Extract the (x, y) coordinate from the center of the cell holding the provided text.  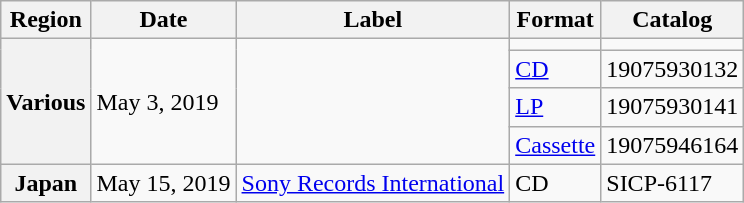
Region (46, 20)
SICP-6117 (672, 183)
May 3, 2019 (164, 102)
Japan (46, 183)
Sony Records International (373, 183)
Label (373, 20)
19075946164 (672, 145)
Date (164, 20)
May 15, 2019 (164, 183)
19075930132 (672, 69)
Format (556, 20)
19075930141 (672, 107)
Cassette (556, 145)
Various (46, 102)
LP (556, 107)
Catalog (672, 20)
